Pinpoint the cell where the given text exists, returning its (x, y) midpoint coordinate. 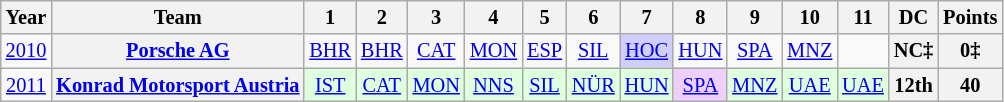
HOC (647, 51)
1 (330, 17)
NNS (494, 85)
2010 (26, 51)
0‡ (970, 51)
NC‡ (914, 51)
ESP (544, 51)
Konrad Motorsport Austria (178, 85)
NÜR (594, 85)
DC (914, 17)
9 (754, 17)
10 (810, 17)
Team (178, 17)
Points (970, 17)
2 (382, 17)
Porsche AG (178, 51)
11 (863, 17)
4 (494, 17)
7 (647, 17)
12th (914, 85)
3 (436, 17)
40 (970, 85)
Year (26, 17)
8 (700, 17)
6 (594, 17)
IST (330, 85)
5 (544, 17)
2011 (26, 85)
